Return (x, y) of the center of cell containing provided text 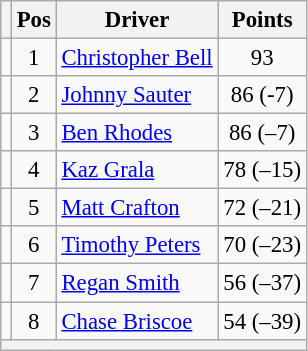
8 (34, 321)
78 (–15) (262, 170)
Ben Rhodes (137, 133)
6 (34, 245)
1 (34, 58)
5 (34, 208)
93 (262, 58)
56 (–37) (262, 283)
Matt Crafton (137, 208)
Chase Briscoe (137, 321)
4 (34, 170)
54 (–39) (262, 321)
86 (–7) (262, 133)
Pos (34, 20)
72 (–21) (262, 208)
86 (-7) (262, 95)
Timothy Peters (137, 245)
Driver (137, 20)
3 (34, 133)
70 (–23) (262, 245)
7 (34, 283)
Johnny Sauter (137, 95)
Points (262, 20)
Christopher Bell (137, 58)
Kaz Grala (137, 170)
Regan Smith (137, 283)
2 (34, 95)
